Search for the cell housing the specified text and yield its [X, Y] center coordinate. 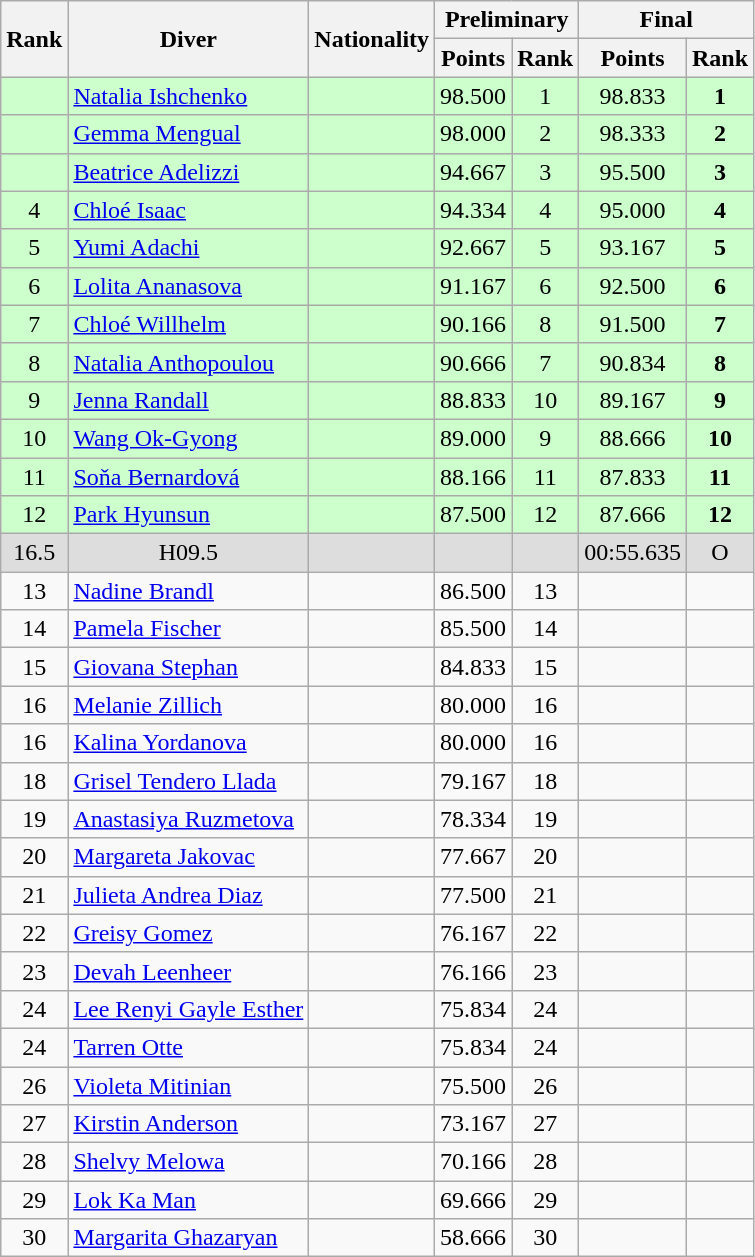
91.167 [474, 286]
91.500 [633, 324]
85.500 [474, 629]
Gemma Mengual [188, 134]
Yumi Adachi [188, 248]
89.000 [474, 438]
00:55.635 [633, 553]
98.833 [633, 96]
95.500 [633, 172]
88.666 [633, 438]
Tarren Otte [188, 1047]
Margarita Ghazaryan [188, 1238]
92.667 [474, 248]
58.666 [474, 1238]
79.167 [474, 781]
90.834 [633, 362]
Melanie Zillich [188, 705]
Giovana Stephan [188, 667]
94.667 [474, 172]
Diver [188, 39]
H09.5 [188, 553]
69.666 [474, 1200]
89.167 [633, 400]
Chloé Isaac [188, 210]
87.666 [633, 515]
Violeta Mitinian [188, 1085]
Lolita Ananasova [188, 286]
Greisy Gomez [188, 933]
Natalia Ishchenko [188, 96]
Nadine Brandl [188, 591]
87.833 [633, 477]
Nationality [372, 39]
93.167 [633, 248]
Shelvy Melowa [188, 1162]
Kirstin Anderson [188, 1124]
Natalia Anthopoulou [188, 362]
Anastasiya Ruzmetova [188, 819]
Chloé Willhelm [188, 324]
98.333 [633, 134]
Grisel Tendero Llada [188, 781]
70.166 [474, 1162]
76.167 [474, 933]
86.500 [474, 591]
95.000 [633, 210]
Devah Leenheer [188, 971]
Pamela Fischer [188, 629]
87.500 [474, 515]
Margareta Jakovac [188, 857]
77.500 [474, 895]
Soňa Bernardová [188, 477]
90.666 [474, 362]
78.334 [474, 819]
Lok Ka Man [188, 1200]
Julieta Andrea Diaz [188, 895]
88.833 [474, 400]
98.500 [474, 96]
O [720, 553]
77.667 [474, 857]
Wang Ok-Gyong [188, 438]
76.166 [474, 971]
Final [666, 20]
Park Hyunsun [188, 515]
Beatrice Adelizzi [188, 172]
16.5 [34, 553]
88.166 [474, 477]
Jenna Randall [188, 400]
90.166 [474, 324]
73.167 [474, 1124]
84.833 [474, 667]
98.000 [474, 134]
75.500 [474, 1085]
Kalina Yordanova [188, 743]
92.500 [633, 286]
Lee Renyi Gayle Esther [188, 1009]
94.334 [474, 210]
Preliminary [507, 20]
